Pinpoint the cell where the given text exists, returning its (x, y) midpoint coordinate. 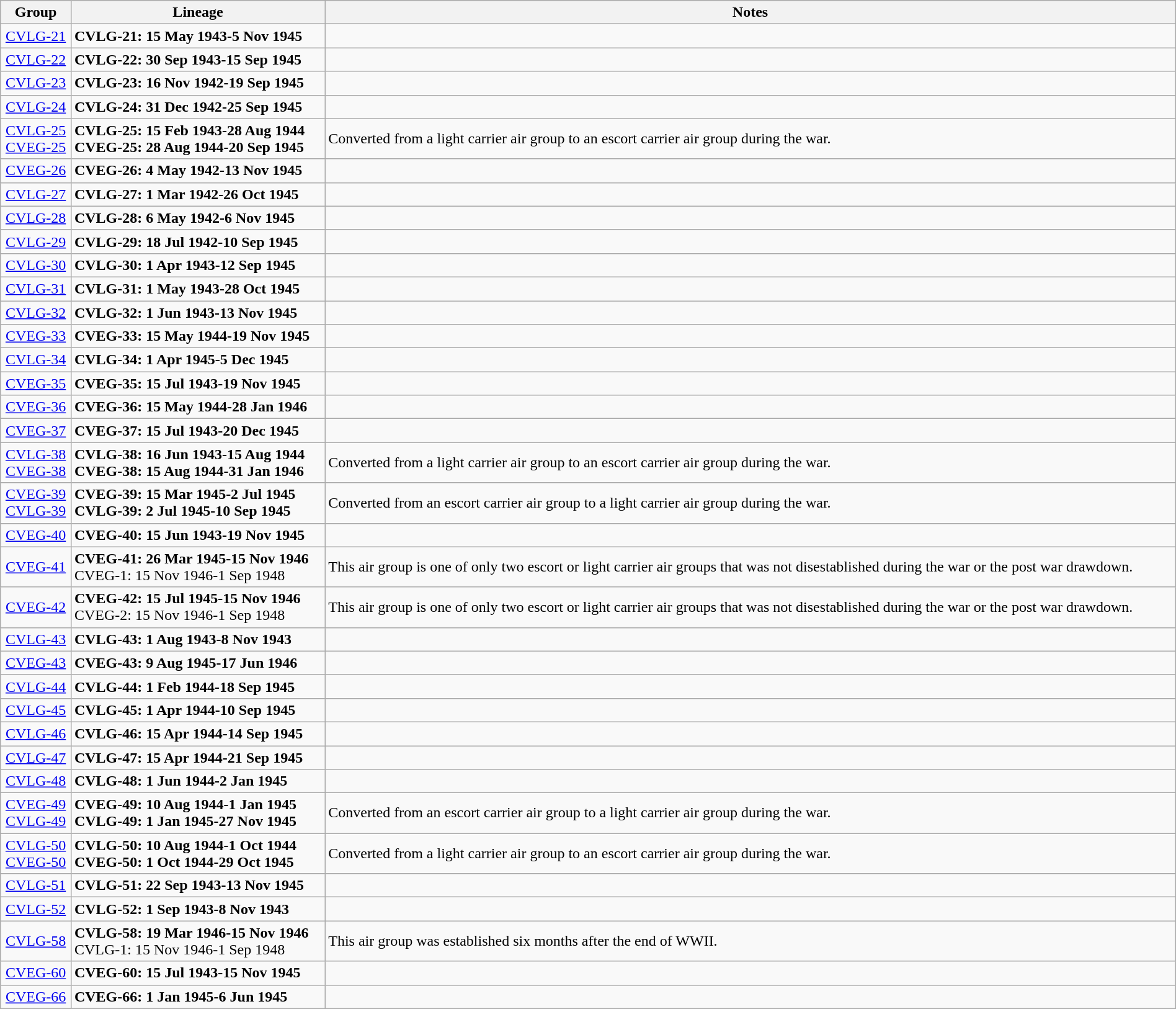
CVLG-52: 1 Sep 1943-8 Nov 1943 (197, 909)
CVEG-26 (36, 171)
CVEG-43 (36, 663)
CVLG-25CVEG-25 (36, 139)
CVLG-44 (36, 686)
CVLG-28: 6 May 1942-6 Nov 1945 (197, 218)
CVEG-60: 15 Jul 1943-15 Nov 1945 (197, 973)
CVLG-32 (36, 312)
Group (36, 12)
CVEG-66 (36, 997)
CVEG-26: 4 May 1942-13 Nov 1945 (197, 171)
CVEG-37: 15 Jul 1943-20 Dec 1945 (197, 431)
CVLG-21: 15 May 1943-5 Nov 1945 (197, 36)
Notes (751, 12)
CVLG-45 (36, 710)
CVLG-29: 18 Jul 1942-10 Sep 1945 (197, 241)
CVLG-47: 15 Apr 1944-21 Sep 1945 (197, 758)
CVEG-36 (36, 407)
CVEG-33 (36, 336)
CVEG-66: 1 Jan 1945-6 Jun 1945 (197, 997)
CVLG-46: 15 Apr 1944-14 Sep 1945 (197, 733)
CVLG-43: 1 Aug 1943-8 Nov 1943 (197, 639)
CVLG-34: 1 Apr 1945-5 Dec 1945 (197, 360)
CVLG-31 (36, 289)
CVLG-38: 16 Jun 1943-15 Aug 1944CVEG-38: 15 Aug 1944-31 Jan 1946 (197, 463)
CVLG-29 (36, 241)
CVEG-41: 26 Mar 1945-15 Nov 1946CVEG-1: 15 Nov 1946-1 Sep 1948 (197, 567)
CVLG-27: 1 Mar 1942-26 Oct 1945 (197, 194)
CVLG-45: 1 Apr 1944-10 Sep 1945 (197, 710)
CVLG-43 (36, 639)
CVEG-35: 15 Jul 1943-19 Nov 1945 (197, 383)
CVLG-46 (36, 733)
CVEG-37 (36, 431)
CVLG-31: 1 May 1943-28 Oct 1945 (197, 289)
CVLG-58 (36, 941)
CVLG-24 (36, 107)
CVLG-50: 10 Aug 1944-1 Oct 1944CVEG-50: 1 Oct 1944-29 Oct 1945 (197, 854)
CVEG-43: 9 Aug 1945-17 Jun 1946 (197, 663)
CVLG-22 (36, 60)
CVEG-60 (36, 973)
This air group was established six months after the end of WWII. (751, 941)
CVLG-51 (36, 886)
CVLG-22: 30 Sep 1943-15 Sep 1945 (197, 60)
CVLG-24: 31 Dec 1942-25 Sep 1945 (197, 107)
CVLG-27 (36, 194)
CVEG-41 (36, 567)
CVEG-42 (36, 607)
CVLG-50CVEG-50 (36, 854)
CVEG-39CVLG-39 (36, 503)
CVEG-42: 15 Jul 1945-15 Nov 1946CVEG-2: 15 Nov 1946-1 Sep 1948 (197, 607)
CVLG-32: 1 Jun 1943-13 Nov 1945 (197, 312)
CVLG-25: 15 Feb 1943-28 Aug 1944CVEG-25: 28 Aug 1944-20 Sep 1945 (197, 139)
CVLG-28 (36, 218)
CVLG-38CVEG-38 (36, 463)
CVLG-21 (36, 36)
CVLG-23: 16 Nov 1942-19 Sep 1945 (197, 83)
CVLG-48 (36, 781)
CVEG-36: 15 May 1944-28 Jan 1946 (197, 407)
Lineage (197, 12)
CVEG-33: 15 May 1944-19 Nov 1945 (197, 336)
CVEG-39: 15 Mar 1945-2 Jul 1945CVLG-39: 2 Jul 1945-10 Sep 1945 (197, 503)
CVLG-23 (36, 83)
CVLG-30 (36, 265)
CVLG-44: 1 Feb 1944-18 Sep 1945 (197, 686)
CVLG-58: 19 Mar 1946-15 Nov 1946CVLG-1: 15 Nov 1946-1 Sep 1948 (197, 941)
CVLG-30: 1 Apr 1943-12 Sep 1945 (197, 265)
CVEG-35 (36, 383)
CVLG-47 (36, 758)
CVLG-48: 1 Jun 1944-2 Jan 1945 (197, 781)
CVEG-49CVLG-49 (36, 813)
CVLG-52 (36, 909)
CVEG-40 (36, 535)
CVEG-40: 15 Jun 1943-19 Nov 1945 (197, 535)
CVLG-51: 22 Sep 1943-13 Nov 1945 (197, 886)
CVLG-34 (36, 360)
CVEG-49: 10 Aug 1944-1 Jan 1945CVLG-49: 1 Jan 1945-27 Nov 1945 (197, 813)
